Identify which cell holds the provided text, then report its (X, Y) central coordinate. 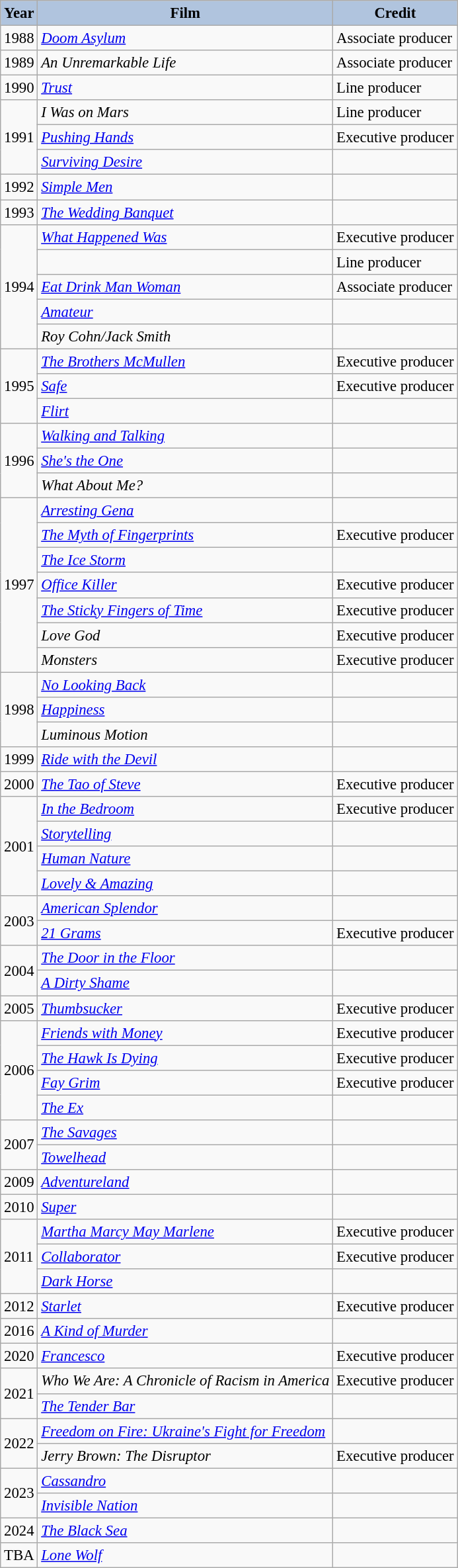
Pushing Hands (185, 138)
The Sticky Fingers of Time (185, 610)
21 Grams (185, 934)
The Myth of Fingerprints (185, 535)
The Black Sea (185, 1530)
1990 (19, 88)
Storytelling (185, 834)
2001 (19, 846)
The Tao of Steve (185, 784)
Eat Drink Man Woman (185, 286)
1991 (19, 138)
Dark Horse (185, 1282)
She's the One (185, 461)
The Tender Bar (185, 1406)
Safe (185, 386)
2000 (19, 784)
Fay Grim (185, 1082)
Human Nature (185, 859)
Amateur (185, 312)
I Was on Mars (185, 112)
Freedom on Fire: Ukraine's Fight for Freedom (185, 1431)
1996 (19, 460)
The Wedding Banquet (185, 212)
1992 (19, 187)
Cassandro (185, 1481)
What Happened Was (185, 237)
Collaborator (185, 1257)
Adventureland (185, 1182)
What About Me? (185, 486)
Simple Men (185, 187)
2003 (19, 921)
Trust (185, 88)
Martha Marcy May Marlene (185, 1232)
2022 (19, 1444)
2004 (19, 971)
In the Bedroom (185, 809)
Towelhead (185, 1157)
2021 (19, 1393)
1993 (19, 212)
The Ex (185, 1108)
Monsters (185, 660)
1995 (19, 386)
Year (19, 13)
1997 (19, 585)
Starlet (185, 1307)
Flirt (185, 411)
Francesco (185, 1356)
Doom Asylum (185, 38)
Film (185, 13)
The Hawk Is Dying (185, 1058)
Lone Wolf (185, 1555)
A Dirty Shame (185, 983)
1994 (19, 286)
The Door in the Floor (185, 959)
2010 (19, 1207)
Ride with the Devil (185, 760)
Super (185, 1207)
The Brothers McMullen (185, 361)
Credit (395, 13)
An Unremarkable Life (185, 63)
A Kind of Murder (185, 1331)
2006 (19, 1070)
2024 (19, 1530)
Office Killer (185, 586)
Roy Cohn/Jack Smith (185, 337)
2020 (19, 1356)
Happiness (185, 710)
Surviving Desire (185, 162)
2011 (19, 1257)
Walking and Talking (185, 436)
Love God (185, 635)
Who We Are: A Chronicle of Racism in America (185, 1381)
Luminous Motion (185, 734)
1999 (19, 760)
1988 (19, 38)
2005 (19, 1008)
1998 (19, 709)
No Looking Back (185, 685)
2012 (19, 1307)
2023 (19, 1493)
Arresting Gena (185, 511)
Friends with Money (185, 1033)
2016 (19, 1331)
TBA (19, 1555)
2007 (19, 1145)
1989 (19, 63)
American Splendor (185, 908)
The Savages (185, 1133)
Thumbsucker (185, 1008)
Invisible Nation (185, 1506)
Lovely & Amazing (185, 884)
Jerry Brown: The Disruptor (185, 1456)
The Ice Storm (185, 560)
2009 (19, 1182)
